Return the [x, y] coordinate for the center point of the cell that contains the specified text.  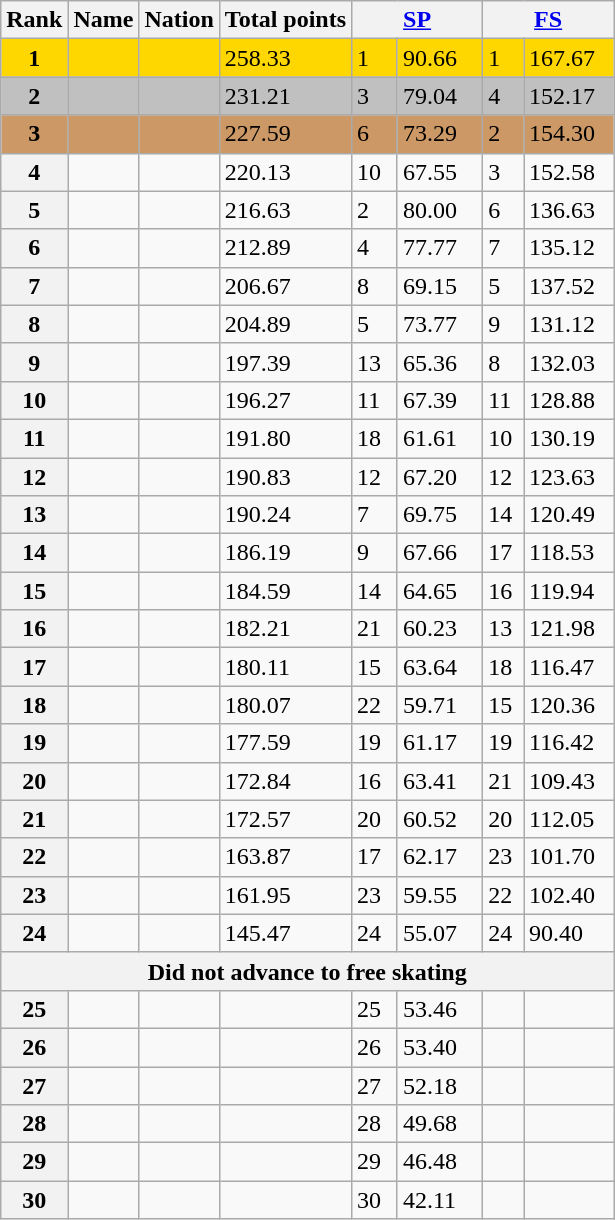
109.43 [569, 781]
180.11 [285, 667]
73.77 [440, 324]
Nation [179, 20]
132.03 [569, 362]
121.98 [569, 629]
67.20 [440, 477]
53.46 [440, 1009]
63.41 [440, 781]
112.05 [569, 819]
231.21 [285, 96]
61.17 [440, 743]
212.89 [285, 248]
135.12 [569, 248]
119.94 [569, 591]
120.36 [569, 705]
46.48 [440, 1162]
152.17 [569, 96]
62.17 [440, 857]
101.70 [569, 857]
128.88 [569, 400]
65.36 [440, 362]
69.15 [440, 286]
90.40 [569, 933]
216.63 [285, 210]
67.39 [440, 400]
55.07 [440, 933]
196.27 [285, 400]
204.89 [285, 324]
182.21 [285, 629]
59.55 [440, 895]
172.57 [285, 819]
163.87 [285, 857]
161.95 [285, 895]
64.65 [440, 591]
60.23 [440, 629]
49.68 [440, 1124]
52.18 [440, 1085]
136.63 [569, 210]
206.67 [285, 286]
130.19 [569, 438]
123.63 [569, 477]
FS [548, 20]
Did not advance to free skating [308, 971]
116.42 [569, 743]
69.75 [440, 515]
77.77 [440, 248]
73.29 [440, 134]
184.59 [285, 591]
191.80 [285, 438]
172.84 [285, 781]
SP [418, 20]
197.39 [285, 362]
186.19 [285, 553]
120.49 [569, 515]
60.52 [440, 819]
102.40 [569, 895]
118.53 [569, 553]
59.71 [440, 705]
90.66 [440, 58]
61.61 [440, 438]
227.59 [285, 134]
154.30 [569, 134]
258.33 [285, 58]
131.12 [569, 324]
79.04 [440, 96]
Rank [34, 20]
190.24 [285, 515]
145.47 [285, 933]
190.83 [285, 477]
53.40 [440, 1047]
Name [104, 20]
180.07 [285, 705]
42.11 [440, 1200]
67.66 [440, 553]
Total points [285, 20]
63.64 [440, 667]
220.13 [285, 172]
167.67 [569, 58]
137.52 [569, 286]
67.55 [440, 172]
152.58 [569, 172]
177.59 [285, 743]
116.47 [569, 667]
80.00 [440, 210]
